For the text-containing cell, return its midpoint in (x, y) coordinate format. 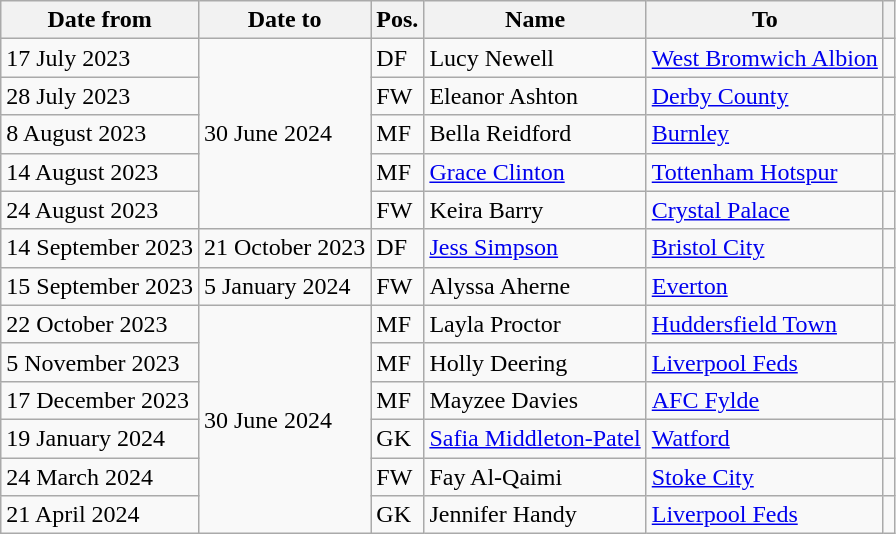
17 December 2023 (100, 400)
Crystal Palace (764, 210)
To (764, 20)
Tottenham Hotspur (764, 172)
14 September 2023 (100, 248)
Jennifer Handy (535, 515)
Everton (764, 286)
Bristol City (764, 248)
Stoke City (764, 477)
Date from (100, 20)
Pos. (398, 20)
Mayzee Davies (535, 400)
Eleanor Ashton (535, 96)
Fay Al-Qaimi (535, 477)
Safia Middleton-Patel (535, 438)
Jess Simpson (535, 248)
Alyssa Aherne (535, 286)
Huddersfield Town (764, 324)
15 September 2023 (100, 286)
Layla Proctor (535, 324)
21 October 2023 (284, 248)
22 October 2023 (100, 324)
24 March 2024 (100, 477)
Bella Reidford (535, 134)
21 April 2024 (100, 515)
Keira Barry (535, 210)
5 November 2023 (100, 362)
17 July 2023 (100, 58)
Derby County (764, 96)
19 January 2024 (100, 438)
Watford (764, 438)
28 July 2023 (100, 96)
5 January 2024 (284, 286)
Burnley (764, 134)
24 August 2023 (100, 210)
Lucy Newell (535, 58)
Name (535, 20)
14 August 2023 (100, 172)
8 August 2023 (100, 134)
Date to (284, 20)
West Bromwich Albion (764, 58)
Holly Deering (535, 362)
AFC Fylde (764, 400)
Grace Clinton (535, 172)
